Provide the (x, y) coordinate of the cell's center where the given text is located.  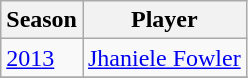
Player (164, 20)
Jhaniele Fowler (164, 58)
2013 (42, 58)
Season (42, 20)
